Locate the cell with the specified text and output its (x, y) center coordinate. 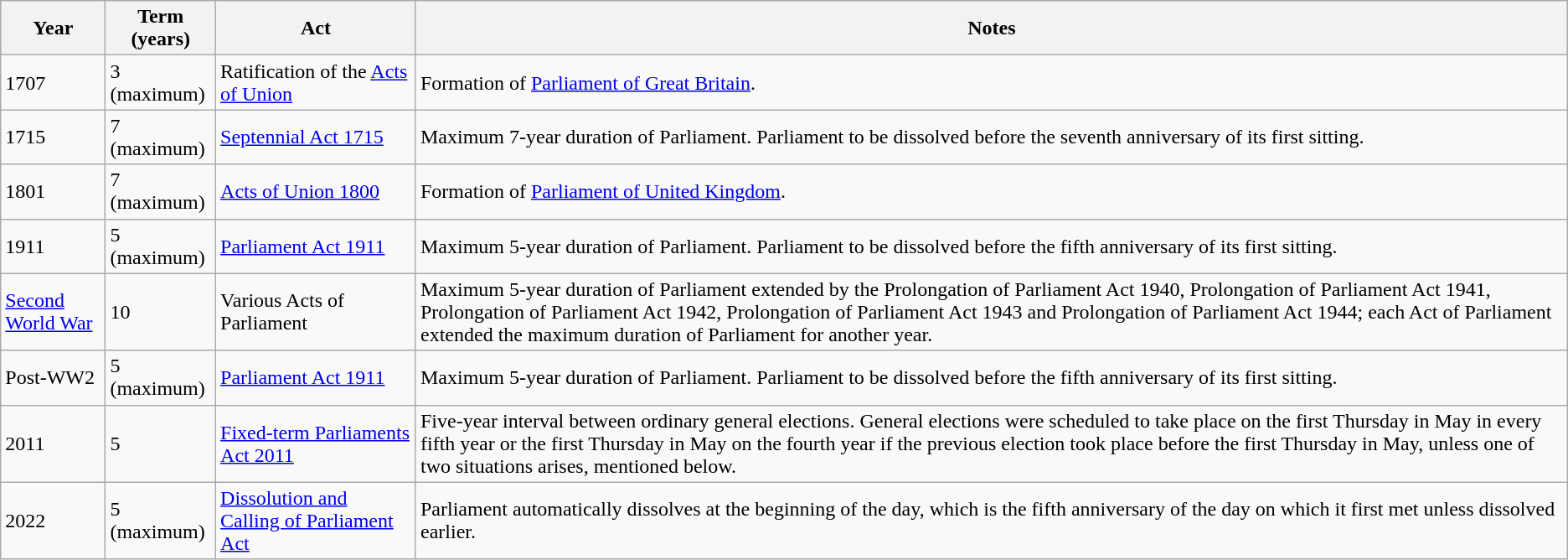
Formation of Parliament of United Kingdom. (992, 191)
Formation of Parliament of Great Britain. (992, 82)
3 (maximum) (161, 82)
Dissolution and Calling of Parliament Act (317, 521)
Term (years) (161, 29)
2022 (54, 521)
10 (161, 312)
1911 (54, 246)
5 (161, 443)
1707 (54, 82)
Year (54, 29)
Notes (992, 29)
Various Acts of Parliament (317, 312)
Second World War (54, 312)
2011 (54, 443)
Act (317, 29)
Post-WW2 (54, 377)
Acts of Union 1800 (317, 191)
1801 (54, 191)
Fixed-term Parliaments Act 2011 (317, 443)
Septennial Act 1715 (317, 137)
1715 (54, 137)
Maximum 7-year duration of Parliament. Parliament to be dissolved before the seventh anniversary of its first sitting. (992, 137)
Ratification of the Acts of Union (317, 82)
